Capture the cell that displays the provided text and extract its [X, Y] central coordinate. 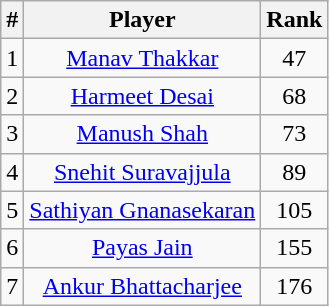
Harmeet Desai [142, 96]
6 [12, 248]
Snehit Suravajjula [142, 172]
89 [294, 172]
155 [294, 248]
47 [294, 58]
Payas Jain [142, 248]
Manav Thakkar [142, 58]
Manush Shah [142, 134]
73 [294, 134]
Player [142, 20]
3 [12, 134]
5 [12, 210]
2 [12, 96]
7 [12, 286]
176 [294, 286]
1 [12, 58]
# [12, 20]
Sathiyan Gnanasekaran [142, 210]
68 [294, 96]
4 [12, 172]
105 [294, 210]
Rank [294, 20]
Ankur Bhattacharjee [142, 286]
